Output the [x, y] coordinate of the center of the cell containing the given text.  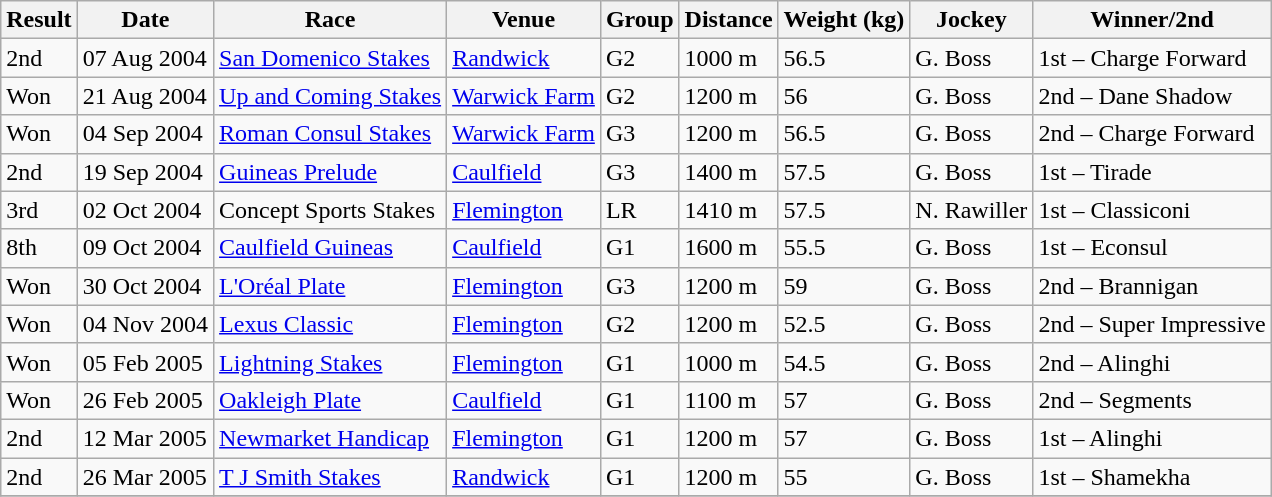
1st – Shamekha [1152, 477]
02 Oct 2004 [145, 210]
Date [145, 20]
1st – Alinghi [1152, 438]
N. Rawiller [972, 210]
1st – Tirade [1152, 172]
1100 m [728, 400]
2nd – Brannigan [1152, 286]
19 Sep 2004 [145, 172]
8th [39, 248]
21 Aug 2004 [145, 96]
1600 m [728, 248]
Venue [524, 20]
55 [844, 477]
1410 m [728, 210]
Oakleigh Plate [330, 400]
04 Nov 2004 [145, 324]
Lightning Stakes [330, 362]
Distance [728, 20]
3rd [39, 210]
Lexus Classic [330, 324]
59 [844, 286]
26 Feb 2005 [145, 400]
Up and Coming Stakes [330, 96]
Jockey [972, 20]
Winner/2nd [1152, 20]
L'Oréal Plate [330, 286]
Concept Sports Stakes [330, 210]
Caulfield Guineas [330, 248]
1st – Classiconi [1152, 210]
54.5 [844, 362]
San Domenico Stakes [330, 58]
Guineas Prelude [330, 172]
56 [844, 96]
26 Mar 2005 [145, 477]
09 Oct 2004 [145, 248]
1st – Charge Forward [1152, 58]
07 Aug 2004 [145, 58]
12 Mar 2005 [145, 438]
LR [640, 210]
05 Feb 2005 [145, 362]
52.5 [844, 324]
2nd – Charge Forward [1152, 134]
1st – Econsul [1152, 248]
Result [39, 20]
1400 m [728, 172]
2nd – Segments [1152, 400]
Group [640, 20]
Weight (kg) [844, 20]
2nd – Super Impressive [1152, 324]
Roman Consul Stakes [330, 134]
04 Sep 2004 [145, 134]
T J Smith Stakes [330, 477]
2nd – Alinghi [1152, 362]
Race [330, 20]
55.5 [844, 248]
30 Oct 2004 [145, 286]
2nd – Dane Shadow [1152, 96]
Newmarket Handicap [330, 438]
